Detect which cell encompasses the target text, then output its (X, Y) center coordinate. 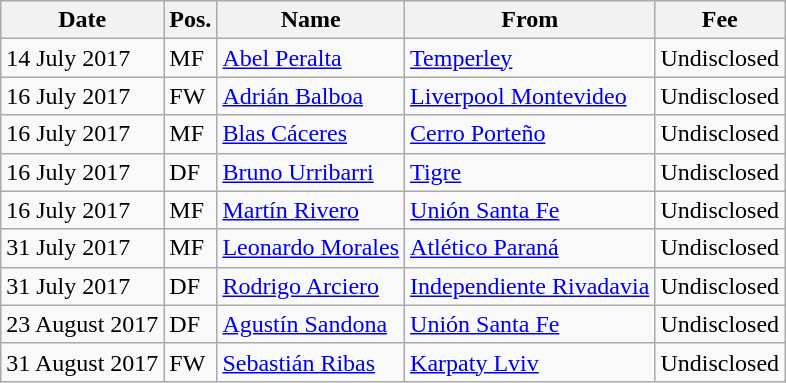
Tigre (530, 172)
23 August 2017 (82, 324)
31 August 2017 (82, 362)
Pos. (190, 20)
Temperley (530, 58)
Agustín Sandona (311, 324)
14 July 2017 (82, 58)
Rodrigo Arciero (311, 286)
Leonardo Morales (311, 248)
Blas Cáceres (311, 134)
Liverpool Montevideo (530, 96)
Independiente Rivadavia (530, 286)
From (530, 20)
Bruno Urribarri (311, 172)
Atlético Paraná (530, 248)
Date (82, 20)
Fee (720, 20)
Sebastián Ribas (311, 362)
Martín Rivero (311, 210)
Adrián Balboa (311, 96)
Cerro Porteño (530, 134)
Abel Peralta (311, 58)
Name (311, 20)
Karpaty Lviv (530, 362)
